Scan for the cell matching the given text and deliver its (x, y) coordinate at center. 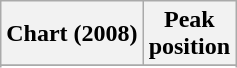
Chart (2008) (72, 34)
Peak position (189, 34)
